Return (X, Y) of the center of cell containing provided text 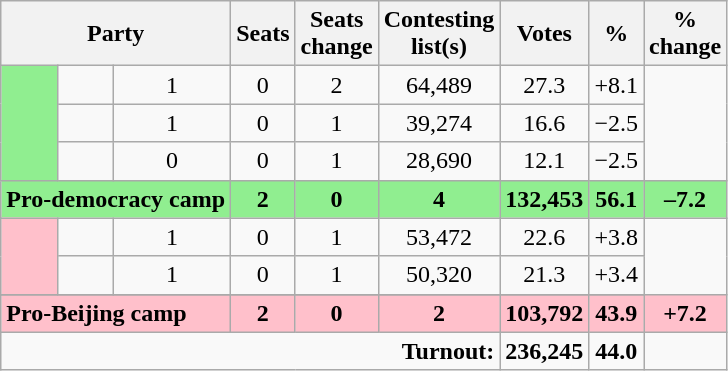
12.1 (544, 161)
Seatschange (336, 34)
Pro-democracy camp (116, 199)
236,245 (544, 351)
21.3 (544, 275)
+8.1 (616, 85)
Seats (263, 34)
27.3 (544, 85)
22.6 (544, 237)
44.0 (616, 351)
Turnout: (250, 351)
+3.4 (616, 275)
39,274 (439, 123)
4 (439, 199)
Pro-Beijing camp (116, 313)
+7.2 (686, 313)
64,489 (439, 85)
Votes (544, 34)
Party (116, 34)
56.1 (616, 199)
103,792 (544, 313)
16.6 (544, 123)
Contestinglist(s) (439, 34)
43.9 (616, 313)
132,453 (544, 199)
% (616, 34)
%change (686, 34)
28,690 (439, 161)
50,320 (439, 275)
+3.8 (616, 237)
53,472 (439, 237)
–7.2 (686, 199)
